Provide the [x, y] coordinate of the cell's center where the given text is located.  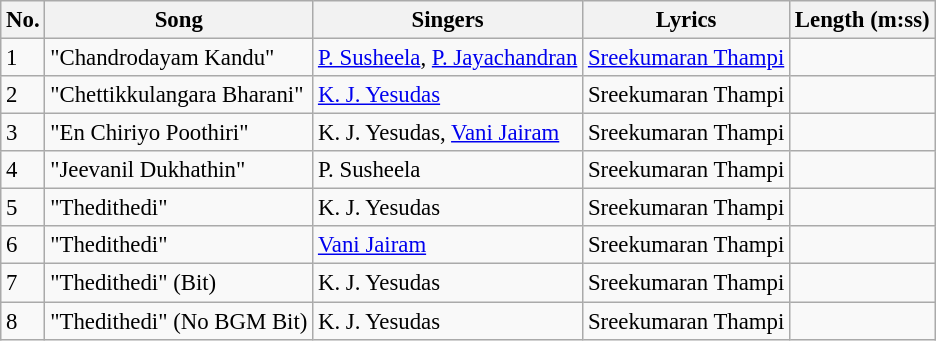
Song [179, 20]
3 [23, 133]
"Chandrodayam Kandu" [179, 58]
"Thedithedi" (Bit) [179, 283]
8 [23, 321]
5 [23, 208]
"Thedithedi" (No BGM Bit) [179, 321]
Vani Jairam [448, 245]
"Chettikkulangara Bharani" [179, 95]
K. J. Yesudas, Vani Jairam [448, 133]
No. [23, 20]
Singers [448, 20]
P. Susheela [448, 170]
Length (m:ss) [862, 20]
7 [23, 283]
1 [23, 58]
2 [23, 95]
Lyrics [686, 20]
4 [23, 170]
"En Chiriyo Poothiri" [179, 133]
6 [23, 245]
"Jeevanil Dukhathin" [179, 170]
P. Susheela, P. Jayachandran [448, 58]
